Search for the cell housing the specified text and yield its (x, y) center coordinate. 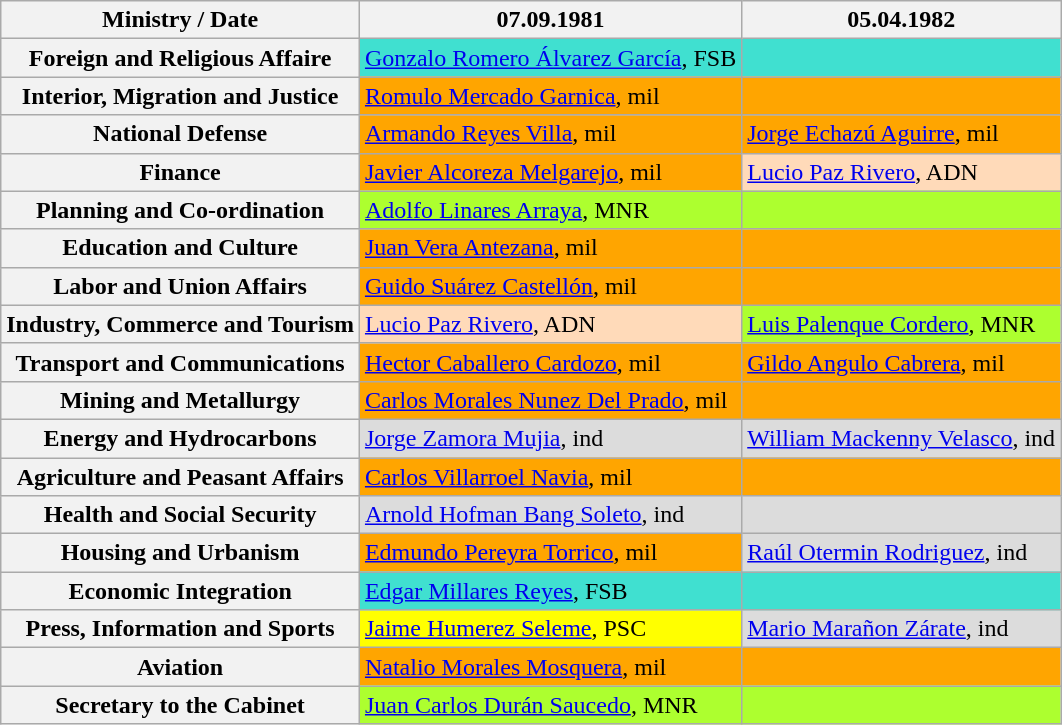
Mining and Metallurgy (180, 400)
Edmundo Pereyra Torrico, mil (550, 553)
Edgar Millares Reyes, FSB (550, 591)
Jorge Zamora Mujia, ind (550, 438)
Raúl Otermin Rodriguez, ind (902, 553)
Labor and Union Affairs (180, 286)
Guido Suárez Castellón, mil (550, 286)
Economic Integration (180, 591)
Juan Carlos Durán Saucedo, MNR (550, 705)
National Defense (180, 134)
Jaime Humerez Seleme, PSC (550, 629)
Ministry / Date (180, 20)
Natalio Morales Mosquera, mil (550, 667)
Industry, Commerce and Tourism (180, 324)
Housing and Urbanism (180, 553)
Secretary to the Cabinet (180, 705)
Planning and Co-ordination (180, 210)
Hector Caballero Cardozo, mil (550, 362)
Javier Alcoreza Melgarejo, mil (550, 172)
Finance (180, 172)
Gonzalo Romero Álvarez García, FSB (550, 58)
Transport and Communications (180, 362)
Interior, Migration and Justice (180, 96)
Carlos Morales Nunez Del Prado, mil (550, 400)
Gildo Angulo Cabrera, mil (902, 362)
Luis Palenque Cordero, MNR (902, 324)
Arnold Hofman Bang Soleto, ind (550, 515)
William Mackenny Velasco, ind (902, 438)
Agriculture and Peasant Affairs (180, 477)
Energy and Hydrocarbons (180, 438)
05.04.1982 (902, 20)
Romulo Mercado Garnica, mil (550, 96)
Foreign and Religious Affaire (180, 58)
Jorge Echazú Aguirre, mil (902, 134)
Carlos Villarroel Navia, mil (550, 477)
Education and Culture (180, 248)
Health and Social Security (180, 515)
Adolfo Linares Arraya, MNR (550, 210)
Armando Reyes Villa, mil (550, 134)
Mario Marañon Zárate, ind (902, 629)
Juan Vera Antezana, mil (550, 248)
Press, Information and Sports (180, 629)
Aviation (180, 667)
07.09.1981 (550, 20)
